From the cell containing the given text, extract its center point as (x, y) coordinate. 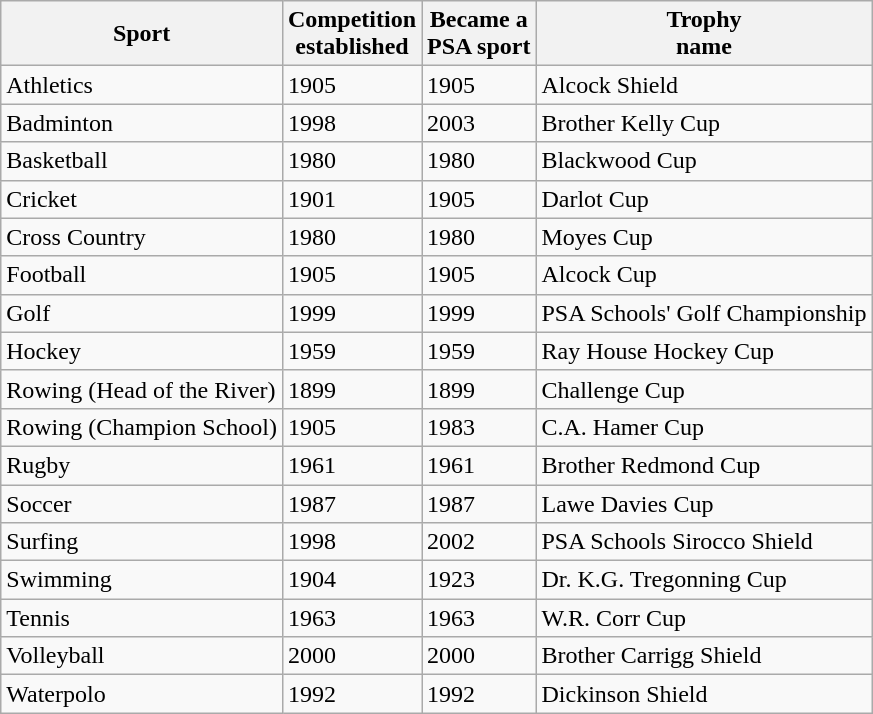
Waterpolo (142, 694)
1901 (352, 199)
Dr. K.G. Tregonning Cup (704, 580)
C.A. Hamer Cup (704, 427)
Badminton (142, 123)
Alcock Cup (704, 275)
Brother Redmond Cup (704, 465)
Cricket (142, 199)
Rowing (Head of the River) (142, 389)
Brother Kelly Cup (704, 123)
Cross Country (142, 237)
Became aPSA sport (479, 34)
PSA Schools' Golf Championship (704, 313)
Swimming (142, 580)
Ray House Hockey Cup (704, 351)
Dickinson Shield (704, 694)
2002 (479, 542)
Surfing (142, 542)
Volleyball (142, 656)
Basketball (142, 161)
Lawe Davies Cup (704, 503)
Trophyname (704, 34)
Soccer (142, 503)
1923 (479, 580)
Athletics (142, 85)
Darlot Cup (704, 199)
Blackwood Cup (704, 161)
Competitionestablished (352, 34)
Sport (142, 34)
Moyes Cup (704, 237)
1983 (479, 427)
Rowing (Champion School) (142, 427)
1904 (352, 580)
Hockey (142, 351)
Golf (142, 313)
Rugby (142, 465)
Challenge Cup (704, 389)
Tennis (142, 618)
PSA Schools Sirocco Shield (704, 542)
Football (142, 275)
2003 (479, 123)
W.R. Corr Cup (704, 618)
Alcock Shield (704, 85)
Brother Carrigg Shield (704, 656)
